Locate the cell with the specified text and output its (X, Y) center coordinate. 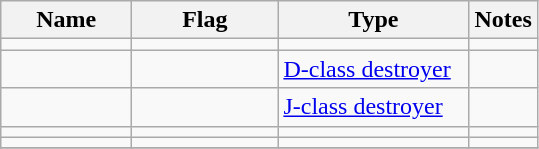
Notes (503, 20)
Name (66, 20)
Flag (205, 20)
J-class destroyer (374, 107)
D-class destroyer (374, 69)
Type (374, 20)
